Output the (X, Y) coordinate of the center of the cell containing the given text.  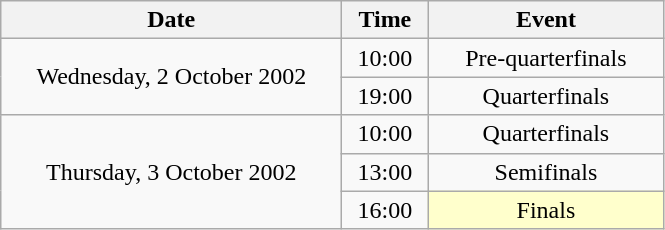
13:00 (385, 172)
Pre-quarterfinals (546, 58)
Wednesday, 2 October 2002 (172, 77)
Event (546, 20)
Thursday, 3 October 2002 (172, 172)
Semifinals (546, 172)
19:00 (385, 96)
Finals (546, 210)
Date (172, 20)
16:00 (385, 210)
Time (385, 20)
